Return [x, y] of the center of cell containing provided text 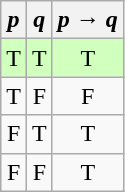
p [14, 20]
p → q [88, 20]
q [39, 20]
